Output the (X, Y) coordinate of the center of the cell containing the given text.  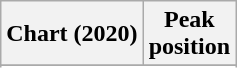
Peakposition (189, 34)
Chart (2020) (72, 34)
